Determine the [x, y] coordinate at the center of the cell enclosing the given text.  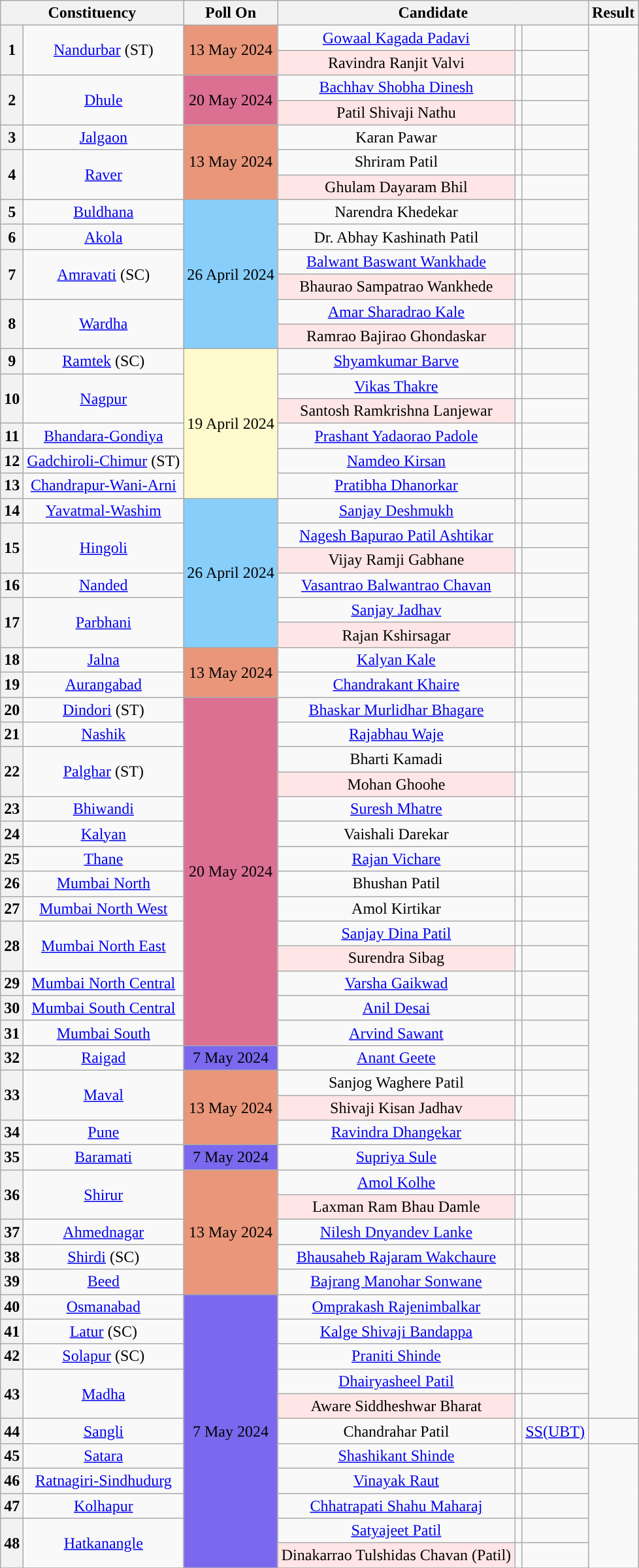
41 [12, 1331]
Bhushan Patil [396, 884]
35 [12, 1158]
Mumbai South [103, 1033]
Raver [103, 175]
Ratnagiri-Sindhudurg [103, 1480]
33 [12, 1095]
Aurangabad [103, 684]
Osmanabad [103, 1307]
Surendra Sibag [396, 958]
Patil Shivaji Nathu [396, 112]
Dhule [103, 100]
14 [12, 510]
Dinakarrao Tulshidas Chavan (Patil) [396, 1556]
Karan Pawar [396, 137]
19 [12, 684]
Satyajeet Patil [396, 1531]
Raigad [103, 1058]
Dhairyasheel Patil [396, 1381]
Vinayak Raut [396, 1480]
Balwant Baswant Wankhade [396, 261]
Vasantrao Balwantrao Chavan [396, 585]
30 [12, 1008]
Thane [103, 859]
Mumbai South Central [103, 1008]
Nandurbar (ST) [103, 50]
Gowaal Kagada Padavi [396, 38]
10 [12, 399]
Shivaji Kisan Jadhav [396, 1108]
Vikas Thakre [396, 386]
Baramati [103, 1158]
Satara [103, 1456]
Shyamkumar Barve [396, 361]
20 [12, 709]
Chandrahar Patil [396, 1431]
Palghar (ST) [103, 772]
Wardha [103, 324]
32 [12, 1058]
Dr. Abhay Kashinath Patil [396, 237]
Mumbai North East [103, 946]
Latur (SC) [103, 1331]
23 [12, 809]
Pratibha Dhanorkar [396, 486]
Varsha Gaikwad [396, 983]
28 [12, 946]
Dindori (ST) [103, 709]
21 [12, 735]
Shashikant Shinde [396, 1456]
Nilesh Dnyandev Lanke [396, 1232]
Amar Sharadrao Kale [396, 312]
Sanjay Deshmukh [396, 510]
Akola [103, 237]
Bhaskar Murlidhar Bhagare [396, 709]
Amol Kirtikar [396, 909]
27 [12, 909]
Supriya Sule [396, 1158]
Jalna [103, 659]
Shirdi (SC) [103, 1257]
36 [12, 1195]
Aware Siddheshwar Bharat [396, 1406]
Praniti Shinde [396, 1356]
46 [12, 1480]
Rajabhau Waje [396, 735]
43 [12, 1393]
Mumbai North Central [103, 983]
48 [12, 1543]
Laxman Ram Bhau Damle [396, 1207]
4 [12, 175]
Bhandara-Gondiya [103, 436]
42 [12, 1356]
Mohan Ghoohe [396, 784]
Nagesh Bapurao Patil Ashtikar [396, 535]
Chhatrapati Shahu Maharaj [396, 1505]
SS(UBT) [555, 1431]
9 [12, 361]
40 [12, 1307]
17 [12, 622]
6 [12, 237]
16 [12, 585]
Kolhapur [103, 1505]
12 [12, 461]
Yavatmal-Washim [103, 510]
Ahmednagar [103, 1232]
Ghulam Dayaram Bhil [396, 187]
45 [12, 1456]
11 [12, 436]
Arvind Sawant [396, 1033]
Shirur [103, 1195]
Pune [103, 1133]
Santosh Ramkrishna Lanjewar [396, 411]
Suresh Mhatre [396, 809]
Result [613, 13]
37 [12, 1232]
Vijay Ramji Gabhane [396, 560]
Bajrang Manohar Sonwane [396, 1282]
Buldhana [103, 212]
Nanded [103, 585]
Ramtek (SC) [103, 361]
19 April 2024 [231, 424]
Beed [103, 1282]
Bachhav Shobha Dinesh [396, 88]
Candidate [433, 13]
44 [12, 1431]
31 [12, 1033]
Ramrao Bajirao Ghondaskar [396, 337]
Bharti Kamadi [396, 759]
2 [12, 100]
Sanjay Dina Patil [396, 933]
Maval [103, 1095]
Bhiwandi [103, 809]
22 [12, 772]
Chandrakant Khaire [396, 684]
15 [12, 548]
Ravindra Dhangekar [396, 1133]
13 [12, 486]
Jalgaon [103, 137]
39 [12, 1282]
Poll On [231, 13]
Bhaurao Sampatrao Wankhede [396, 286]
Shriram Patil [396, 162]
Omprakash Rajenimbalkar [396, 1307]
29 [12, 983]
24 [12, 834]
Kalyan [103, 834]
Rajan Kshirsagar [396, 635]
25 [12, 859]
Anil Desai [396, 1008]
1 [12, 50]
Amravati (SC) [103, 274]
Sanjog Waghere Patil [396, 1082]
Parbhani [103, 622]
Anant Geete [396, 1058]
Rajan Vichare [396, 859]
18 [12, 659]
Narendra Khedekar [396, 212]
Kalyan Kale [396, 659]
47 [12, 1505]
7 [12, 274]
26 [12, 884]
Bhausaheb Rajaram Wakchaure [396, 1257]
Constituency [92, 13]
38 [12, 1257]
5 [12, 212]
Solapur (SC) [103, 1356]
Nagpur [103, 399]
Prashant Yadaorao Padole [396, 436]
Namdeo Kirsan [396, 461]
Sangli [103, 1431]
Chandrapur-Wani-Arni [103, 486]
Vaishali Darekar [396, 834]
Hatkanangle [103, 1543]
Sanjay Jadhav [396, 610]
Mumbai North West [103, 909]
3 [12, 137]
Ravindra Ranjit Valvi [396, 63]
34 [12, 1133]
Gadchiroli-Chimur (ST) [103, 461]
8 [12, 324]
Madha [103, 1393]
Hingoli [103, 548]
Amol Kolhe [396, 1182]
Kalge Shivaji Bandappa [396, 1331]
Nashik [103, 735]
Mumbai North [103, 884]
